Provide the (x, y) coordinate of the cell's center where the given text is located.  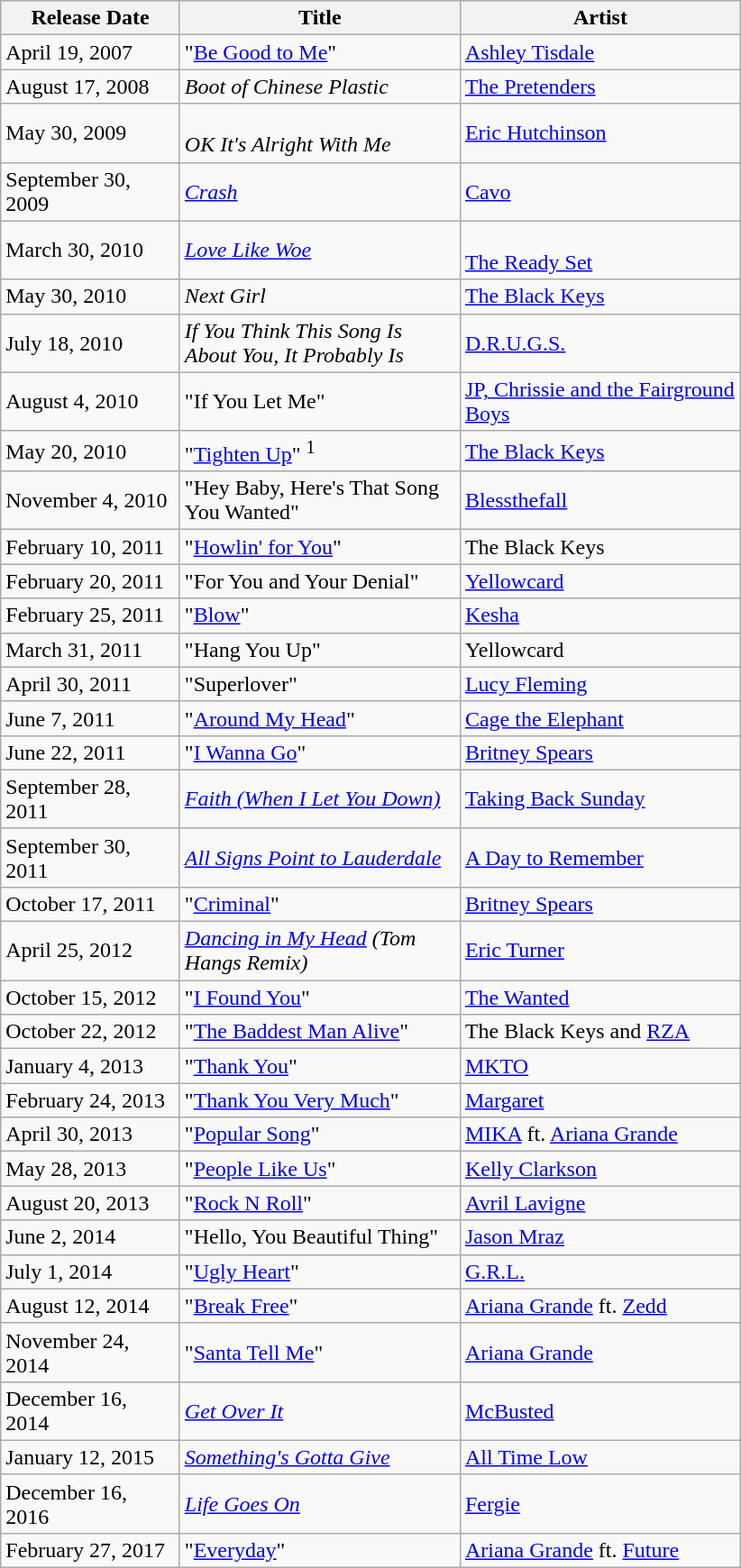
"I Found You" (319, 998)
"Thank You Very Much" (319, 1100)
August 12, 2014 (90, 1306)
June 22, 2011 (90, 752)
The Black Keys and RZA (600, 1032)
"Hey Baby, Here's That Song You Wanted" (319, 501)
"Tighten Up" 1 (319, 451)
MIKA ft. Ariana Grande (600, 1135)
"Around My Head" (319, 718)
"Blow" (319, 615)
November 24, 2014 (90, 1352)
"Santa Tell Me" (319, 1352)
June 2, 2014 (90, 1237)
Dancing in My Head (Tom Hangs Remix) (319, 952)
Crash (319, 191)
March 30, 2010 (90, 251)
"The Baddest Man Alive" (319, 1032)
Boot of Chinese Plastic (319, 87)
"Rock N Roll" (319, 1203)
April 30, 2011 (90, 684)
All Signs Point to Lauderdale (319, 858)
September 28, 2011 (90, 798)
D.R.U.G.S. (600, 342)
"Everyday" (319, 1550)
Cavo (600, 191)
April 30, 2013 (90, 1135)
Faith (When I Let You Down) (319, 798)
July 18, 2010 (90, 342)
"Howlin' for You" (319, 547)
April 19, 2007 (90, 52)
September 30, 2009 (90, 191)
August 4, 2010 (90, 402)
Fergie (600, 1503)
"If You Let Me" (319, 402)
Avril Lavigne (600, 1203)
June 7, 2011 (90, 718)
December 16, 2014 (90, 1411)
The Pretenders (600, 87)
"People Like Us" (319, 1169)
October 22, 2012 (90, 1032)
Blessthefall (600, 501)
January 12, 2015 (90, 1457)
Something's Gotta Give (319, 1457)
Eric Turner (600, 952)
"Thank You" (319, 1066)
Ariana Grande (600, 1352)
Ashley Tisdale (600, 52)
Cage the Elephant (600, 718)
Release Date (90, 18)
Title (319, 18)
May 30, 2010 (90, 296)
"Ugly Heart" (319, 1272)
Ariana Grande ft. Future (600, 1550)
"Criminal" (319, 904)
A Day to Remember (600, 858)
September 30, 2011 (90, 858)
January 4, 2013 (90, 1066)
February 10, 2011 (90, 547)
May 28, 2013 (90, 1169)
Jason Mraz (600, 1237)
G.R.L. (600, 1272)
Taking Back Sunday (600, 798)
"Popular Song" (319, 1135)
November 4, 2010 (90, 501)
Lucy Fleming (600, 684)
December 16, 2016 (90, 1503)
February 20, 2011 (90, 581)
October 17, 2011 (90, 904)
August 20, 2013 (90, 1203)
McBusted (600, 1411)
May 20, 2010 (90, 451)
Eric Hutchinson (600, 133)
"Superlover" (319, 684)
July 1, 2014 (90, 1272)
"Hang You Up" (319, 650)
OK It's Alright With Me (319, 133)
"I Wanna Go" (319, 752)
All Time Low (600, 1457)
February 25, 2011 (90, 615)
Get Over It (319, 1411)
JP, Chrissie and the Fairground Boys (600, 402)
February 24, 2013 (90, 1100)
March 31, 2011 (90, 650)
"For You and Your Denial" (319, 581)
Life Goes On (319, 1503)
"Hello, You Beautiful Thing" (319, 1237)
"Be Good to Me" (319, 52)
"Break Free" (319, 1306)
Kelly Clarkson (600, 1169)
Ariana Grande ft. Zedd (600, 1306)
February 27, 2017 (90, 1550)
Kesha (600, 615)
Artist (600, 18)
August 17, 2008 (90, 87)
October 15, 2012 (90, 998)
The Ready Set (600, 251)
Next Girl (319, 296)
April 25, 2012 (90, 952)
Margaret (600, 1100)
May 30, 2009 (90, 133)
If You Think This Song Is About You, It Probably Is (319, 342)
MKTO (600, 1066)
Love Like Woe (319, 251)
The Wanted (600, 998)
